Extract the (x, y) coordinate from the center of the cell holding the provided text.  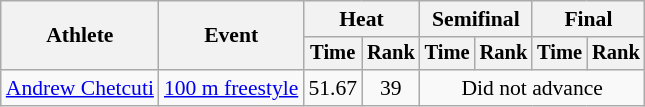
51.67 (332, 88)
Athlete (80, 36)
Final (588, 19)
Event (231, 36)
Andrew Chetcuti (80, 88)
100 m freestyle (231, 88)
39 (391, 88)
Semifinal (476, 19)
Heat (361, 19)
Did not advance (532, 88)
